Search for the cell housing the specified text and yield its [x, y] center coordinate. 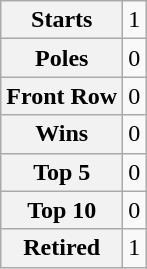
Poles [62, 58]
Retired [62, 248]
Starts [62, 20]
Front Row [62, 96]
Wins [62, 134]
Top 5 [62, 172]
Top 10 [62, 210]
